Detect which cell encompasses the target text, then output its (X, Y) center coordinate. 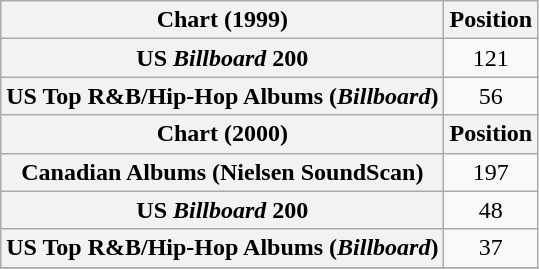
56 (491, 96)
37 (491, 248)
Canadian Albums (Nielsen SoundScan) (222, 172)
48 (491, 210)
121 (491, 58)
197 (491, 172)
Chart (1999) (222, 20)
Chart (2000) (222, 134)
